Extract the [X, Y] coordinate from the center of the cell holding the provided text.  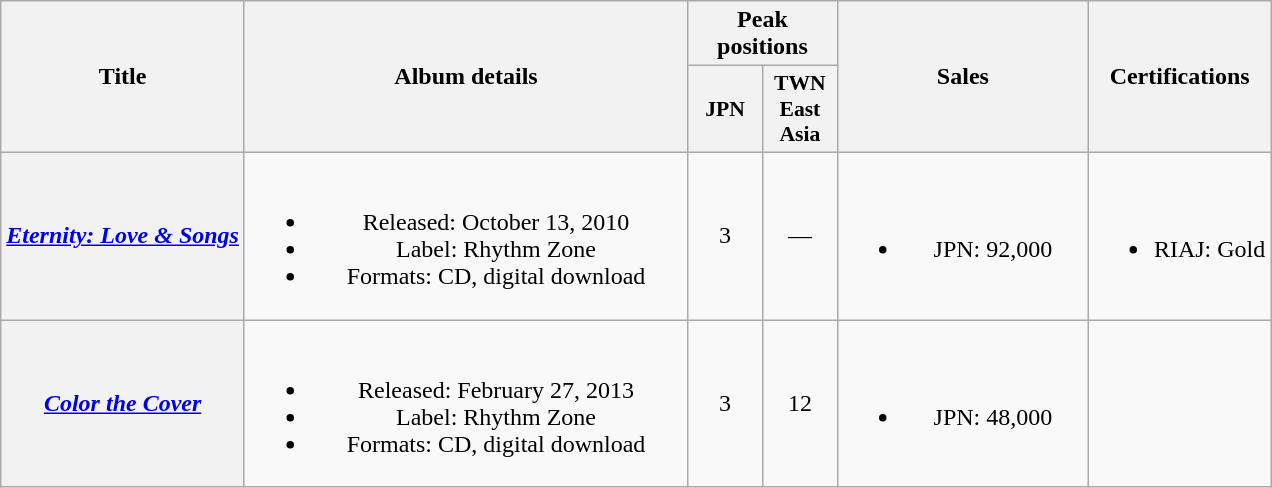
RIAJ: Gold [1179, 236]
JPN: 48,000 [962, 404]
Title [123, 77]
JPN [726, 110]
TWN East Asia [800, 110]
Released: October 13, 2010Label: Rhythm ZoneFormats: CD, digital download [466, 236]
Released: February 27, 2013Label: Rhythm ZoneFormats: CD, digital download [466, 404]
Sales [962, 77]
JPN: 92,000 [962, 236]
Eternity: Love & Songs [123, 236]
— [800, 236]
Certifications [1179, 77]
Album details [466, 77]
Color the Cover [123, 404]
12 [800, 404]
Peak positions [763, 34]
